Provide the (x, y) coordinate of the cell's center where the given text is located.  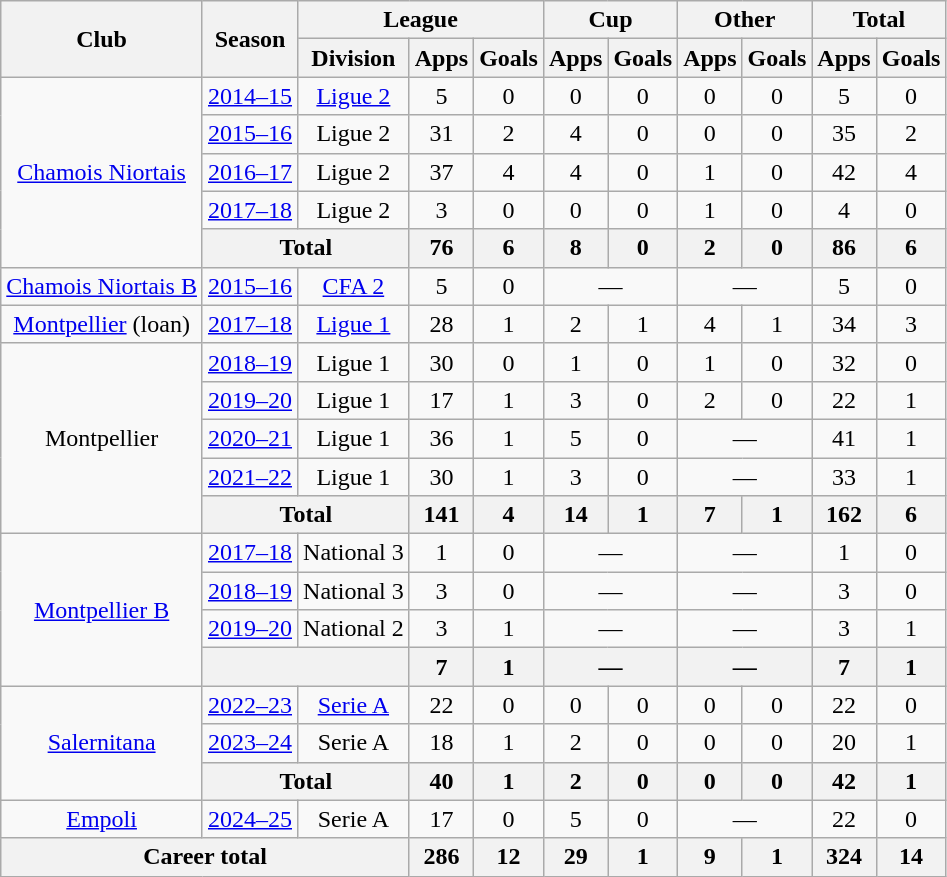
18 (441, 743)
35 (844, 134)
Chamois Niortais B (102, 286)
86 (844, 248)
CFA 2 (354, 286)
2023–24 (250, 743)
41 (844, 438)
9 (710, 857)
League (421, 20)
162 (844, 515)
29 (575, 857)
37 (441, 172)
Club (102, 39)
Empoli (102, 819)
Montpellier B (102, 610)
2020–21 (250, 438)
31 (441, 134)
Salernitana (102, 743)
20 (844, 743)
National 2 (354, 629)
Other (745, 20)
Montpellier (loan) (102, 324)
34 (844, 324)
76 (441, 248)
Cup (610, 20)
32 (844, 362)
33 (844, 477)
8 (575, 248)
Career total (205, 857)
Chamois Niortais (102, 172)
141 (441, 515)
324 (844, 857)
2024–25 (250, 819)
2021–22 (250, 477)
28 (441, 324)
2022–23 (250, 705)
2016–17 (250, 172)
Season (250, 39)
Montpellier (102, 438)
Division (354, 58)
36 (441, 438)
40 (441, 781)
2014–15 (250, 96)
286 (441, 857)
12 (509, 857)
